Extract the (X, Y) coordinate from the center of the cell holding the provided text.  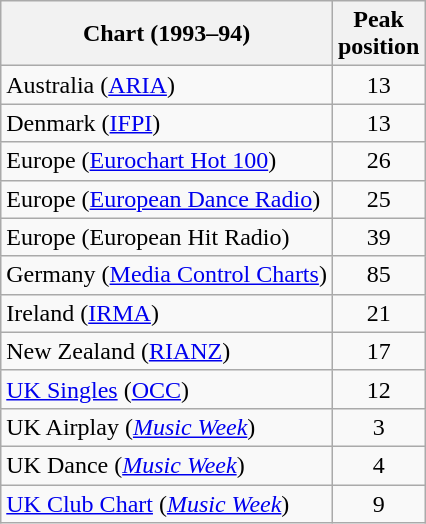
Peakposition (378, 34)
UK Airplay (Music Week) (167, 427)
12 (378, 389)
26 (378, 161)
Europe (European Hit Radio) (167, 237)
25 (378, 199)
3 (378, 427)
Europe (Eurochart Hot 100) (167, 161)
Ireland (IRMA) (167, 313)
21 (378, 313)
Europe (European Dance Radio) (167, 199)
Denmark (IFPI) (167, 123)
17 (378, 351)
UK Dance (Music Week) (167, 465)
39 (378, 237)
Chart (1993–94) (167, 34)
9 (378, 503)
85 (378, 275)
UK Club Chart (Music Week) (167, 503)
4 (378, 465)
Australia (ARIA) (167, 85)
New Zealand (RIANZ) (167, 351)
UK Singles (OCC) (167, 389)
Germany (Media Control Charts) (167, 275)
